Determine the (x, y) coordinate at the center of the cell enclosing the given text.  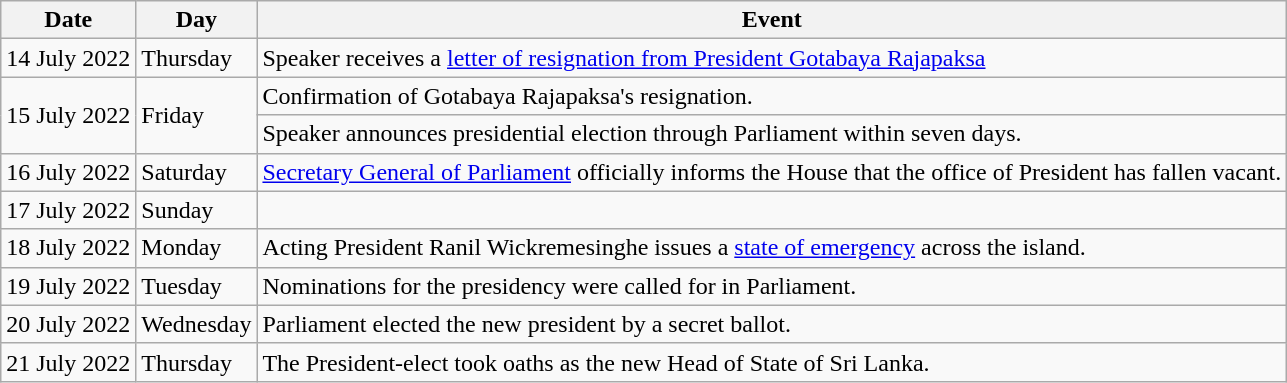
14 July 2022 (68, 58)
Nominations for the presidency were called for in Parliament. (772, 286)
18 July 2022 (68, 248)
17 July 2022 (68, 210)
15 July 2022 (68, 115)
Date (68, 20)
Speaker receives a letter of resignation from President Gotabaya Rajapaksa (772, 58)
The President-elect took oaths as the new Head of State of Sri Lanka. (772, 362)
Confirmation of Gotabaya Rajapaksa's resignation. (772, 96)
Day (196, 20)
Friday (196, 115)
Event (772, 20)
Speaker announces presidential election through Parliament within seven days. (772, 134)
Tuesday (196, 286)
20 July 2022 (68, 324)
Wednesday (196, 324)
16 July 2022 (68, 172)
Parliament elected the new president by a secret ballot. (772, 324)
Sunday (196, 210)
Acting President Ranil Wickremesinghe issues a state of emergency across the island. (772, 248)
21 July 2022 (68, 362)
Monday (196, 248)
Saturday (196, 172)
19 July 2022 (68, 286)
Secretary General of Parliament officially informs the House that the office of President has fallen vacant. (772, 172)
